Capture the cell that displays the provided text and extract its [X, Y] central coordinate. 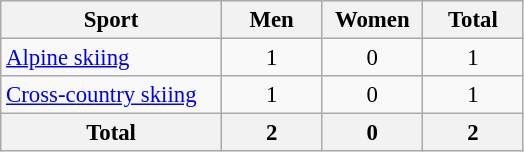
Women [372, 20]
Cross-country skiing [112, 95]
Men [272, 20]
Alpine skiing [112, 58]
Sport [112, 20]
